Pinpoint the cell where the given text exists, returning its (X, Y) midpoint coordinate. 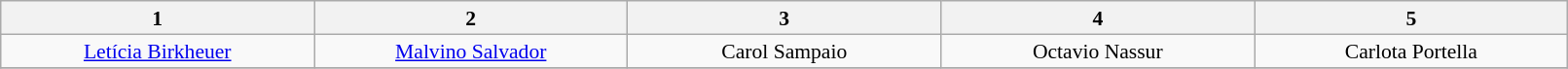
2 (471, 17)
Malvino Salvador (471, 51)
1 (158, 17)
Octavio Nassur (1098, 51)
Letícia Birkheuer (158, 51)
Carlota Portella (1411, 51)
3 (784, 17)
5 (1411, 17)
Carol Sampaio (784, 51)
4 (1098, 17)
